Find where the given text appears and provide that cell's center as [X, Y] coordinate. 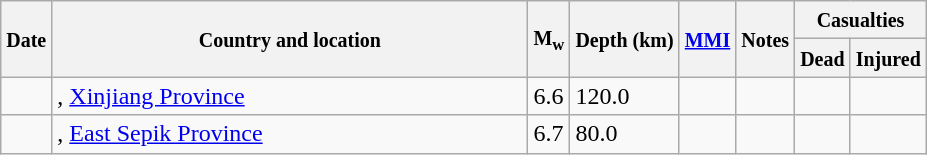
MMI [708, 39]
80.0 [624, 134]
Dead [823, 58]
Date [26, 39]
Casualties [861, 20]
6.6 [549, 96]
, Xinjiang Province [290, 96]
Country and location [290, 39]
Notes [766, 39]
6.7 [549, 134]
Mw [549, 39]
Depth (km) [624, 39]
Injured [888, 58]
120.0 [624, 96]
, East Sepik Province [290, 134]
